Find where the given text appears and provide that cell's center as [X, Y] coordinate. 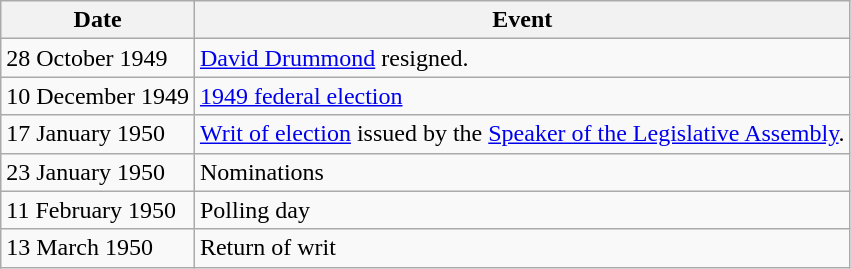
23 January 1950 [98, 172]
David Drummond resigned. [522, 58]
28 October 1949 [98, 58]
10 December 1949 [98, 96]
Event [522, 20]
Date [98, 20]
11 February 1950 [98, 210]
Polling day [522, 210]
17 January 1950 [98, 134]
Return of writ [522, 248]
13 March 1950 [98, 248]
Nominations [522, 172]
Writ of election issued by the Speaker of the Legislative Assembly. [522, 134]
1949 federal election [522, 96]
